Extract the [x, y] coordinate from the center of the cell holding the provided text.  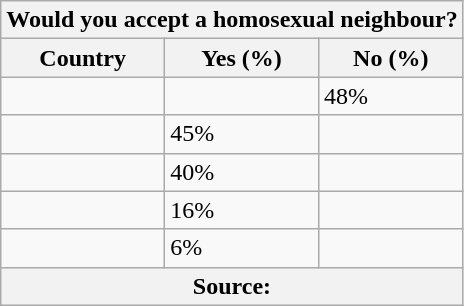
6% [242, 248]
Country [83, 58]
Yes (%) [242, 58]
No (%) [390, 58]
16% [242, 210]
40% [242, 172]
45% [242, 134]
Would you accept a homosexual neighbour? [232, 20]
48% [390, 96]
Source: [232, 286]
